Locate the cell with the specified text and output its [x, y] center coordinate. 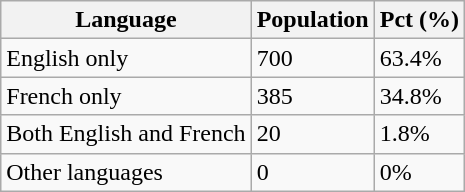
Language [126, 20]
French only [126, 96]
385 [312, 96]
Population [312, 20]
63.4% [419, 58]
English only [126, 58]
0 [312, 172]
700 [312, 58]
34.8% [419, 96]
20 [312, 134]
Both English and French [126, 134]
Other languages [126, 172]
Pct (%) [419, 20]
1.8% [419, 134]
0% [419, 172]
